Return the [X, Y] coordinate for the center point of the cell that contains the specified text.  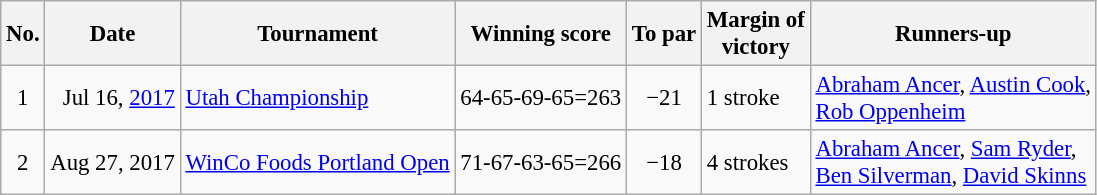
Utah Championship [318, 98]
64-65-69-65=263 [541, 98]
To par [664, 34]
−18 [664, 162]
4 strokes [756, 162]
WinCo Foods Portland Open [318, 162]
Date [112, 34]
Jul 16, 2017 [112, 98]
Margin ofvictory [756, 34]
Abraham Ancer, Sam Ryder, Ben Silverman, David Skinns [953, 162]
No. [23, 34]
1 [23, 98]
−21 [664, 98]
Winning score [541, 34]
1 stroke [756, 98]
Abraham Ancer, Austin Cook, Rob Oppenheim [953, 98]
Aug 27, 2017 [112, 162]
71-67-63-65=266 [541, 162]
Tournament [318, 34]
2 [23, 162]
Runners-up [953, 34]
